Scan for the cell matching the given text and deliver its [X, Y] coordinate at center. 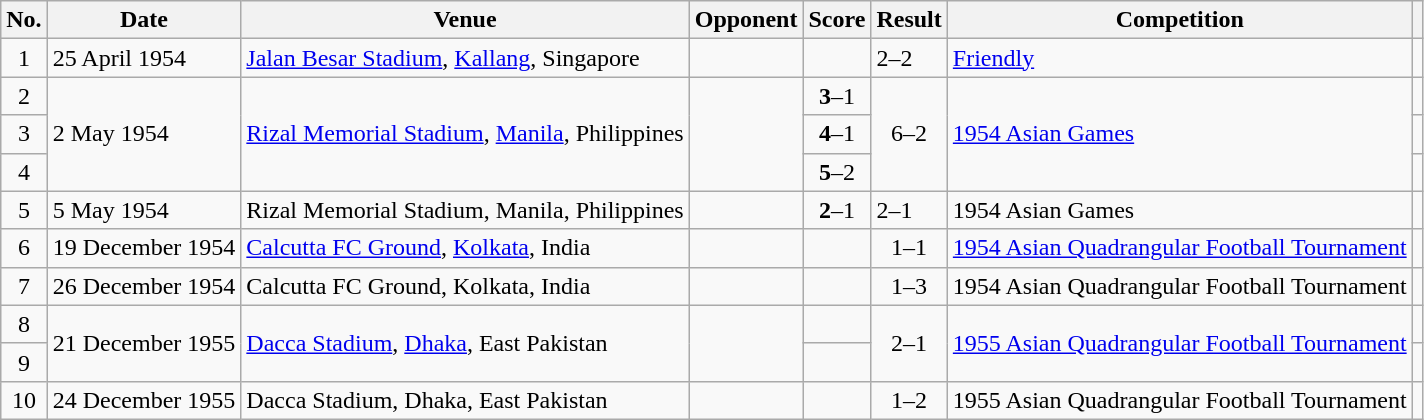
24 December 1955 [144, 400]
Friendly [1180, 58]
9 [24, 362]
8 [24, 324]
21 December 1955 [144, 343]
4 [24, 172]
5–2 [837, 172]
1–3 [909, 286]
3 [24, 134]
2 May 1954 [144, 134]
Date [144, 20]
Opponent [746, 20]
Score [837, 20]
26 December 1954 [144, 286]
3–1 [837, 96]
19 December 1954 [144, 248]
10 [24, 400]
Jalan Besar Stadium, Kallang, Singapore [465, 58]
1–2 [909, 400]
6–2 [909, 134]
5 May 1954 [144, 210]
No. [24, 20]
6 [24, 248]
4–1 [837, 134]
1–1 [909, 248]
1 [24, 58]
5 [24, 210]
2 [24, 96]
25 April 1954 [144, 58]
Venue [465, 20]
Competition [1180, 20]
Result [909, 20]
7 [24, 286]
2–2 [909, 58]
